Return (x, y) of the center of cell containing provided text 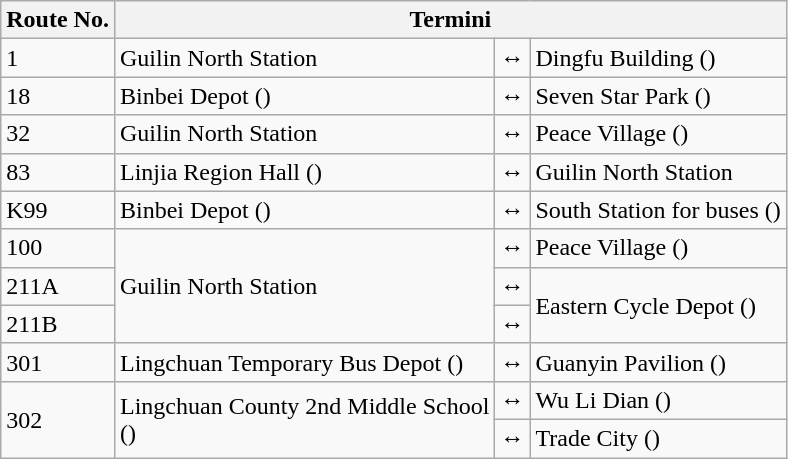
Wu Li Dian () (658, 400)
Eastern Cycle Depot () (658, 305)
South Station for buses () (658, 210)
Seven Star Park () (658, 96)
Guanyin Pavilion () (658, 362)
83 (58, 172)
211A (58, 286)
100 (58, 248)
Dingfu Building () (658, 58)
Route No. (58, 20)
211B (58, 324)
Lingchuan Temporary Bus Depot () (304, 362)
Linjia Region Hall () (304, 172)
302 (58, 419)
Lingchuan County 2nd Middle School() (304, 419)
32 (58, 134)
18 (58, 96)
Trade City () (658, 438)
1 (58, 58)
Termini (450, 20)
301 (58, 362)
K99 (58, 210)
